Detect which cell encompasses the target text, then output its (x, y) center coordinate. 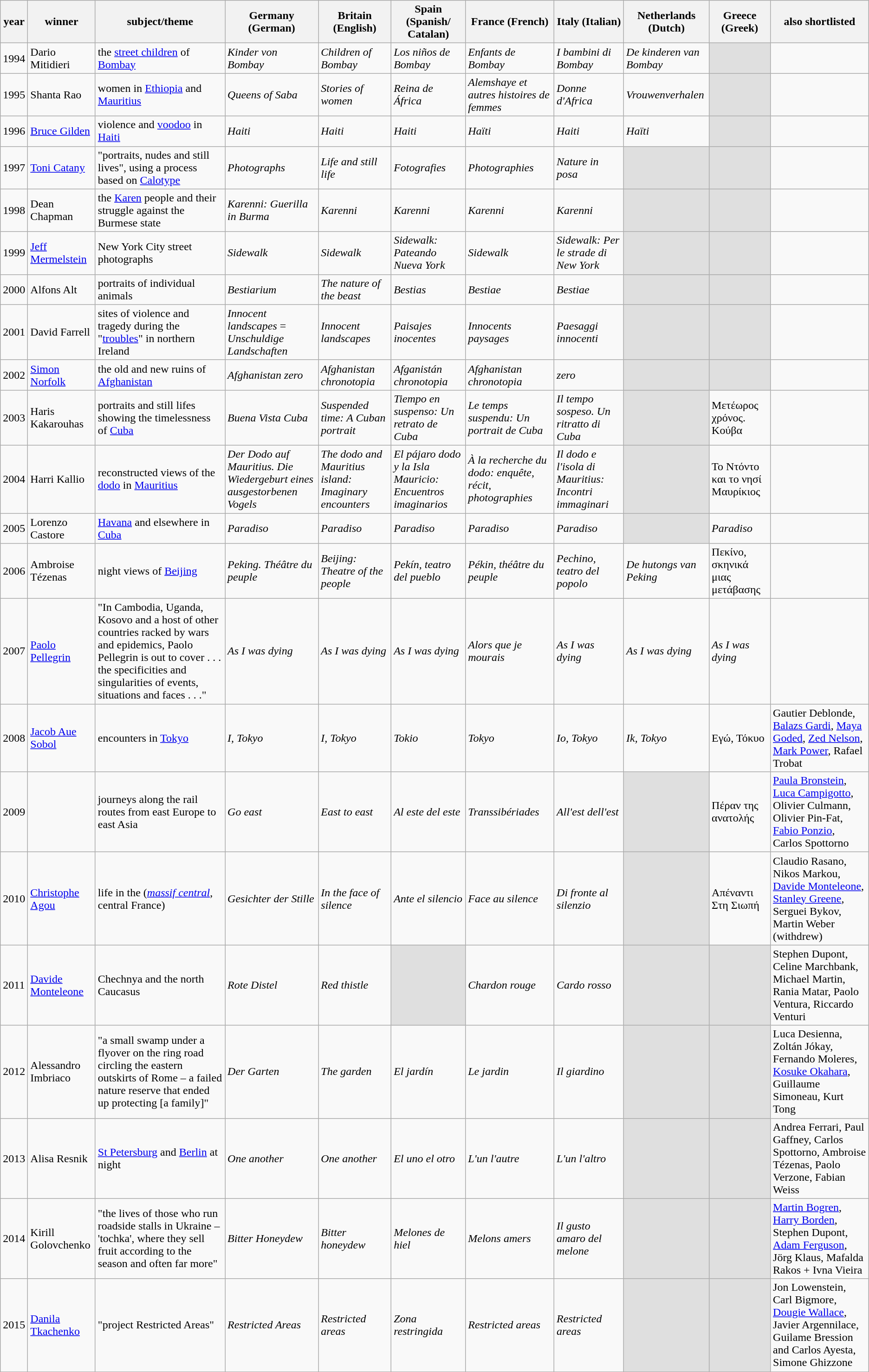
"a small swamp under a flyover on the ring road circling the eastern outskirts of Rome – a failed nature reserve that ended up protecting [a family]" (160, 1072)
the old and new ruins of Afghanistan (160, 375)
Germany (German) (272, 22)
Εγώ, Τόκυο (740, 738)
St Petersburg and Berlin at night (160, 1158)
Vrouwenverhalen (667, 95)
Afghanistan zero (272, 375)
Innocent landscapes (355, 332)
Gautier Deblonde, Balazs Gardi, Maya Goded, Zed Nelson, Mark Power, Rafael Trobat (820, 738)
Buena Vista Cuba (272, 418)
Aπέναντι Στη Σιωπή (740, 899)
Al este del este (428, 812)
The garden (355, 1072)
Donne d'Africa (589, 95)
1996 (14, 131)
Dario Mitidieri (62, 58)
Sidewalk: Per le strade di New York (589, 253)
Restricted Areas (272, 1325)
Alemshaye et autres histoires de femmes (510, 95)
Alfons Alt (62, 290)
Gesichter der Stille (272, 899)
Pechino, teatro del popolo (589, 571)
2003 (14, 418)
Photographies (510, 168)
Kinder von Bombay (272, 58)
Harri Kallio (62, 479)
Jon Lowenstein, Carl Bigmore, Dougie Wallace, Javier Argennilace, Guilame Bression and Carlos Ayesta, Simone Ghizzone (820, 1325)
2004 (14, 479)
Paula Bronstein, Luca Campigotto, Olivier Culmann, Olivier Pin-Fat, Fabio Ponzio, Carlos Spottorno (820, 812)
Paisajes inocentes (428, 332)
Πεκίνο, σκηνικά μιας μετάβασης (740, 571)
Alessandro Imbriaco (62, 1072)
Ik, Tokyo (667, 738)
sites of violence and tragedy during the "troubles" in northern Ireland (160, 332)
1998 (14, 210)
portraits and still lifes showing the timelessness of Cuba (160, 418)
Ante el silencio (428, 899)
Britain (English) (355, 22)
portraits of individual animals (160, 290)
Il tempo sospeso. Un ritratto di Cuba (589, 418)
Jeff Mermelstein (62, 253)
Spain (Spanish/ Catalan) (428, 22)
Toni Catany (62, 168)
violence and voodoo in Haiti (160, 131)
Karenni: Guerilla in Burma (272, 210)
winner (62, 22)
L'un l'autre (510, 1158)
Bestiarium (272, 290)
Cardo rosso (589, 985)
Jacob Aue Sobol (62, 738)
1997 (14, 168)
Kirill Golovchenko (62, 1238)
life in the (massif central, central France) (160, 899)
Il gusto amaro del melone (589, 1238)
year (14, 22)
2001 (14, 332)
2005 (14, 528)
Paesaggi innocenti (589, 332)
2014 (14, 1238)
Chardon rouge (510, 985)
2002 (14, 375)
Dean Chapman (62, 210)
Greece (Greek) (740, 22)
Go east (272, 812)
zero (589, 375)
Luca Desienna, Zoltán Jókay, Fernando Moleres, Kosuke Okahara, Guillaume Simoneau, Kurt Tong (820, 1072)
El pájaro dodo y la Isla Mauricio: Encuentros imaginarios (428, 479)
2008 (14, 738)
Lorenzo Castore (62, 528)
Martin Bogren, Harry Borden, Stephen Dupont, Adam Ferguson, Jörg Klaus, Mafalda Rakos + Ivna Vieira (820, 1238)
Andrea Ferrari, Paul Gaffney, Carlos Spottorno, Ambroise Tézenas, Paolo Verzone, Fabian Weiss (820, 1158)
reconstructed views of the dodo in Mauritius (160, 479)
The dodo and Mauritius island: Imaginary encounters (355, 479)
De kinderen van Bombay (667, 58)
Πέραν της ανατολής (740, 812)
Le jardin (510, 1072)
2006 (14, 571)
I bambini di Bombay (589, 58)
Sidewalk: Pateando Nueva York (428, 253)
1995 (14, 95)
also shortlisted (820, 22)
Los niños de Bombay (428, 58)
Haris Kakarouhas (62, 418)
Bitter honeydew (355, 1238)
2009 (14, 812)
All'est dell'est (589, 812)
1994 (14, 58)
Claudio Rasano, Nikos Markou, Davide Monteleone, Stanley Greene, Serguei Bykov, Martin Weber (withdrew) (820, 899)
Peking. Théâtre du peuple (272, 571)
"the lives of those who run roadside stalls in Ukraine – 'tochka', where they sell fruit according to the season and often far more" (160, 1238)
"project Restricted Areas" (160, 1325)
New York City street photographs (160, 253)
Afganistán chronotopia (428, 375)
Paolo Pellegrin (62, 652)
De hutongs van Peking (667, 571)
Danila Tkachenko (62, 1325)
Davide Monteleone (62, 985)
2000 (14, 290)
2010 (14, 899)
Io, Tokyo (589, 738)
Face au silence (510, 899)
Innocent landscapes = Unschuldige Landschaften (272, 332)
Simon Norfolk (62, 375)
Tiempo en suspenso: Un retrato de Cuba (428, 418)
Melones de hiel (428, 1238)
Le temps suspendu: Un portrait de Cuba (510, 418)
Christophe Agou (62, 899)
Innocents paysages (510, 332)
Shanta Rao (62, 95)
women in Ethiopia and Mauritius (160, 95)
1999 (14, 253)
Ambroise Tézenas (62, 571)
Fotografies (428, 168)
Zona restringida (428, 1325)
Reina de África (428, 95)
Queens of Saba (272, 95)
the street children of Bombay (160, 58)
Il giardino (589, 1072)
Pekín, teatro del pueblo (428, 571)
Stories of women (355, 95)
2011 (14, 985)
subject/theme (160, 22)
Il dodo e l'isola di Mauritius: Incontri immaginari (589, 479)
Der Garten (272, 1072)
Stephen Dupont, Celine Marchbank, Michael Martin, Rania Matar, Paolo Ventura, Riccardo Venturi (820, 985)
2012 (14, 1072)
Pékin, théâtre du peuple (510, 571)
Tokyo (510, 738)
Children of Bombay (355, 58)
Bruce Gilden (62, 131)
Bitter Honeydew (272, 1238)
Rote Distel (272, 985)
encounters in Tokyo (160, 738)
Το Ντόντο και το νησί Μαυρίκιος (740, 479)
Tokio (428, 738)
journeys along the rail routes from east Europe to east Asia (160, 812)
Bestias (428, 290)
Red thistle (355, 985)
the Karen people and their struggle against the Burmese state (160, 210)
L'un l'altro (589, 1158)
Di fronte al silenzio (589, 899)
Life and still life (355, 168)
night views of Beijing (160, 571)
El uno el otro (428, 1158)
Transsibériades (510, 812)
David Farrell (62, 332)
Alisa Resnik (62, 1158)
Μετέωρος χρόνος. Κούβα (740, 418)
Alors que je mourais (510, 652)
Der Dodo auf Mauritius. Die Wiedergeburt eines ausgestorbenen Vogels (272, 479)
El jardín (428, 1072)
The nature of the beast (355, 290)
Chechnya and the north Caucasus (160, 985)
Beijing: Theatre of the people (355, 571)
Netherlands (Dutch) (667, 22)
Italy (Italian) (589, 22)
2007 (14, 652)
East to east (355, 812)
France (French) (510, 22)
Melons amers (510, 1238)
2013 (14, 1158)
Suspended time: A Cuban portrait (355, 418)
In the face of silence (355, 899)
Enfants de Bombay (510, 58)
"portraits, nudes and still lives", using a process based on Calotype (160, 168)
2015 (14, 1325)
Nature in posa (589, 168)
À la recherche du dodo: enquête, récit, photographies (510, 479)
Havana and elsewhere in Cuba (160, 528)
Photographs (272, 168)
